Extract the [x, y] coordinate from the center of the cell holding the provided text.  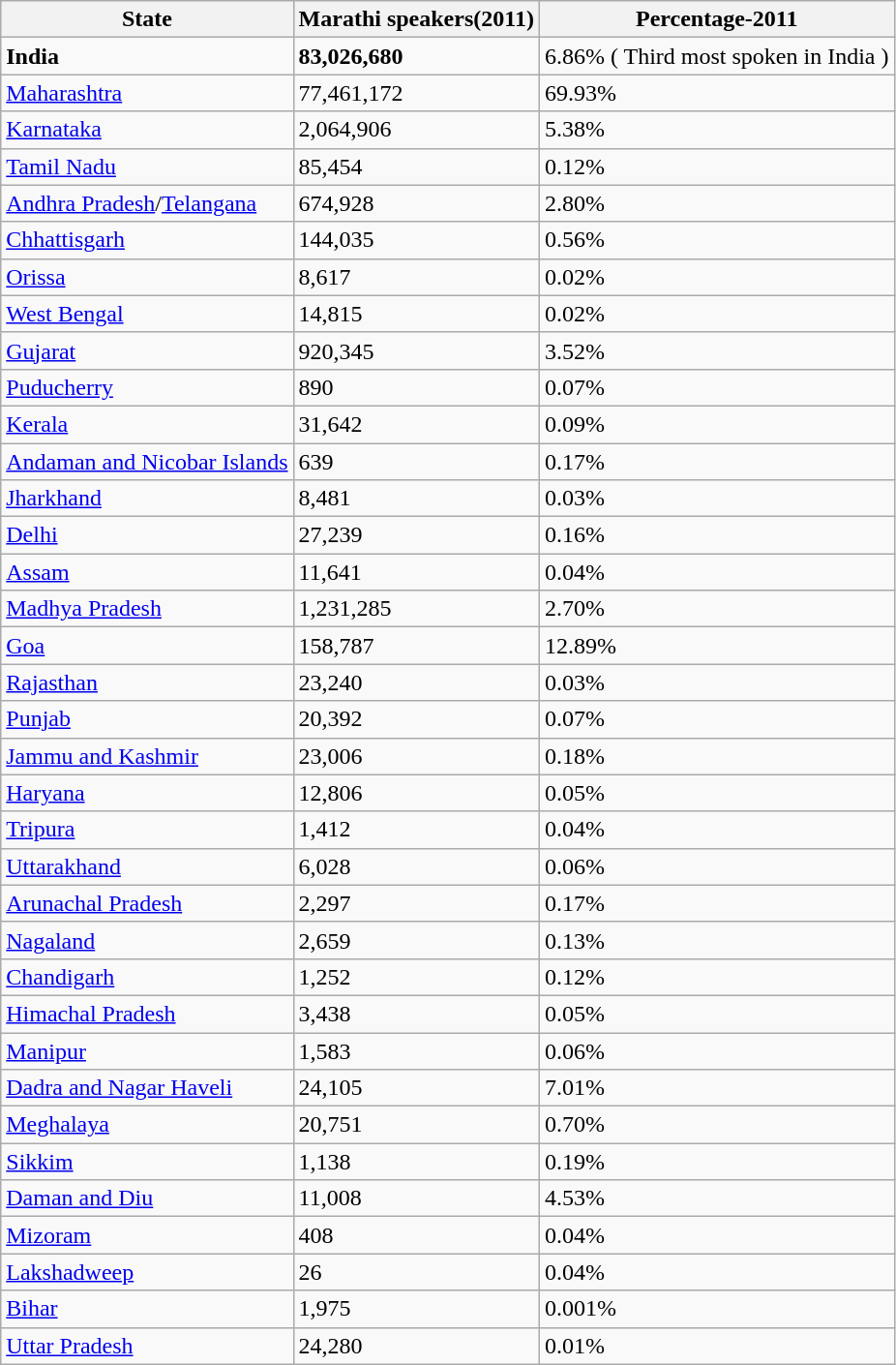
Rajasthan [147, 682]
Orissa [147, 277]
2,297 [416, 903]
0.09% [716, 424]
0.56% [716, 240]
77,461,172 [416, 93]
69.93% [716, 93]
Arunachal Pradesh [147, 903]
Sikkim [147, 1162]
408 [416, 1235]
31,642 [416, 424]
0.16% [716, 535]
12,806 [416, 793]
158,787 [416, 646]
8,617 [416, 277]
Kerala [147, 424]
Manipur [147, 1050]
1,975 [416, 1309]
3.52% [716, 350]
12.89% [716, 646]
5.38% [716, 130]
0.001% [716, 1309]
Meghalaya [147, 1125]
3,438 [416, 1014]
23,240 [416, 682]
23,006 [416, 756]
6.86% ( Third most spoken in India ) [716, 56]
144,035 [416, 240]
Madhya Pradesh [147, 609]
0.70% [716, 1125]
Dadra and Nagar Haveli [147, 1088]
Andhra Pradesh/Telangana [147, 203]
2,064,906 [416, 130]
Nagaland [147, 940]
0.19% [716, 1162]
Andaman and Nicobar Islands [147, 462]
West Bengal [147, 314]
Jammu and Kashmir [147, 756]
Assam [147, 572]
Himachal Pradesh [147, 1014]
639 [416, 462]
Delhi [147, 535]
674,928 [416, 203]
State [147, 19]
1,583 [416, 1050]
Marathi speakers(2011) [416, 19]
8,481 [416, 499]
Uttarakhand [147, 866]
11,008 [416, 1198]
Bihar [147, 1309]
India [147, 56]
20,751 [416, 1125]
24,105 [416, 1088]
Chhattisgarh [147, 240]
Haryana [147, 793]
Punjab [147, 719]
Jharkhand [147, 499]
14,815 [416, 314]
Tamil Nadu [147, 167]
Goa [147, 646]
1,252 [416, 977]
0.18% [716, 756]
24,280 [416, 1346]
4.53% [716, 1198]
2,659 [416, 940]
11,641 [416, 572]
920,345 [416, 350]
1,231,285 [416, 609]
83,026,680 [416, 56]
Mizoram [147, 1235]
0.01% [716, 1346]
1,412 [416, 830]
6,028 [416, 866]
26 [416, 1272]
Percentage-2011 [716, 19]
Gujarat [147, 350]
0.13% [716, 940]
Lakshadweep [147, 1272]
Karnataka [147, 130]
Puducherry [147, 387]
890 [416, 387]
85,454 [416, 167]
Chandigarh [147, 977]
Tripura [147, 830]
27,239 [416, 535]
7.01% [716, 1088]
2.80% [716, 203]
1,138 [416, 1162]
2.70% [716, 609]
20,392 [416, 719]
Daman and Diu [147, 1198]
Uttar Pradesh [147, 1346]
Maharashtra [147, 93]
